For the text-containing cell, return its midpoint in (x, y) coordinate format. 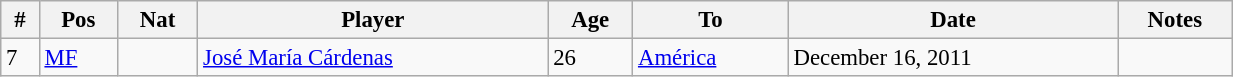
América (711, 58)
José María Cárdenas (373, 58)
Pos (78, 20)
7 (20, 58)
To (711, 20)
# (20, 20)
26 (590, 58)
Player (373, 20)
Date (953, 20)
MF (78, 58)
Nat (157, 20)
Age (590, 20)
December 16, 2011 (953, 58)
Notes (1175, 20)
